Detect which cell encompasses the target text, then output its (X, Y) center coordinate. 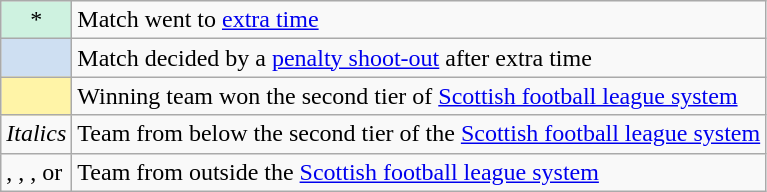
* (36, 20)
Match went to extra time (419, 20)
Match decided by a penalty shoot-out after extra time (419, 58)
Italics (36, 134)
Winning team won the second tier of Scottish football league system (419, 96)
, , , or (36, 172)
Team from below the second tier of the Scottish football league system (419, 134)
Team from outside the Scottish football league system (419, 172)
